Determine the (X, Y) coordinate at the center of the cell enclosing the given text.  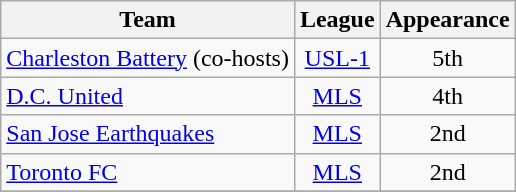
Appearance (448, 20)
5th (448, 58)
Team (148, 20)
D.C. United (148, 96)
4th (448, 96)
Charleston Battery (co-hosts) (148, 58)
San Jose Earthquakes (148, 134)
Toronto FC (148, 172)
League (337, 20)
USL-1 (337, 58)
